Extract the (X, Y) coordinate from the center of the cell holding the provided text.  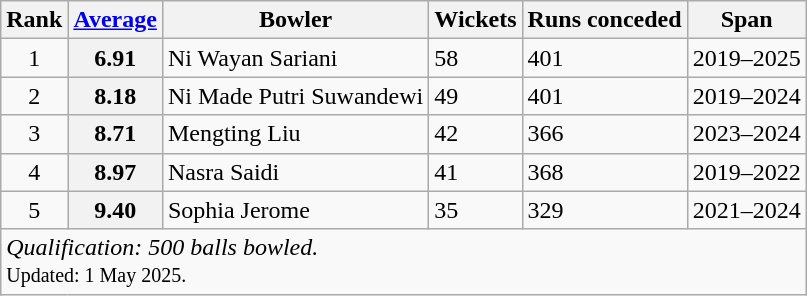
5 (34, 210)
4 (34, 172)
9.40 (116, 210)
8.18 (116, 96)
Sophia Jerome (295, 210)
2019–2025 (746, 58)
Span (746, 20)
2023–2024 (746, 134)
42 (476, 134)
2019–2022 (746, 172)
Average (116, 20)
8.71 (116, 134)
35 (476, 210)
49 (476, 96)
Ni Made Putri Suwandewi (295, 96)
2021–2024 (746, 210)
Qualification: 500 balls bowled.Updated: 1 May 2025. (404, 262)
368 (604, 172)
2019–2024 (746, 96)
41 (476, 172)
Wickets (476, 20)
2 (34, 96)
Bowler (295, 20)
329 (604, 210)
Ni Wayan Sariani (295, 58)
Mengting Liu (295, 134)
6.91 (116, 58)
Rank (34, 20)
3 (34, 134)
58 (476, 58)
366 (604, 134)
Nasra Saidi (295, 172)
1 (34, 58)
Runs conceded (604, 20)
8.97 (116, 172)
